Search for the cell housing the specified text and yield its (X, Y) center coordinate. 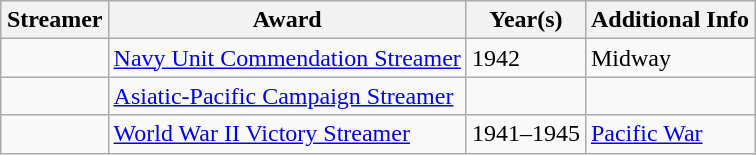
Award (287, 20)
Year(s) (526, 20)
Pacific War (670, 134)
World War II Victory Streamer (287, 134)
Additional Info (670, 20)
Asiatic-Pacific Campaign Streamer (287, 96)
1942 (526, 58)
Streamer (54, 20)
Midway (670, 58)
1941–1945 (526, 134)
Navy Unit Commendation Streamer (287, 58)
